Provide the [X, Y] coordinate of the cell's center where the given text is located.  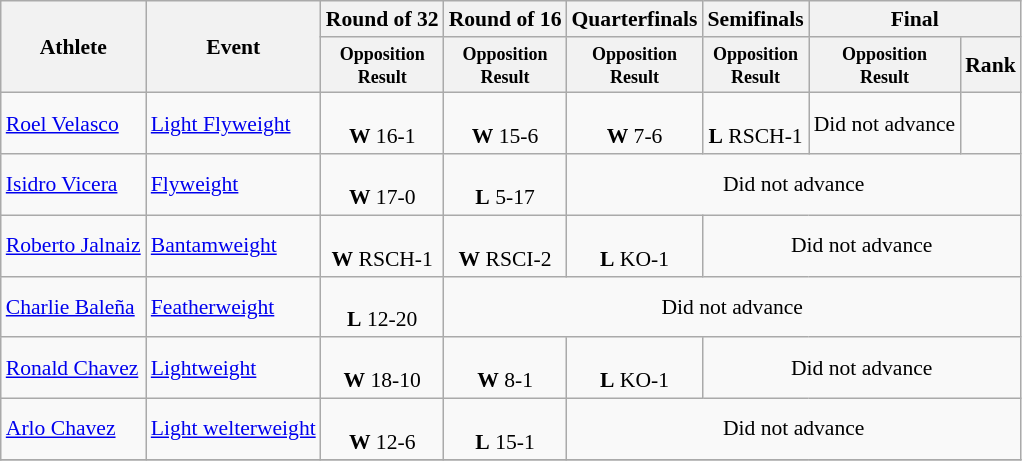
W 17-0 [382, 184]
W 15-6 [506, 124]
Roberto Jalnaiz [74, 246]
L 12-20 [382, 306]
Arlo Chavez [74, 430]
Light Flyweight [234, 124]
Flyweight [234, 184]
Ronald Chavez [74, 368]
Round of 16 [506, 19]
W 7-6 [635, 124]
Featherweight [234, 306]
Bantamweight [234, 246]
Light welterweight [234, 430]
Semifinals [756, 19]
W RSCH-1 [382, 246]
W 8-1 [506, 368]
W RSCI-2 [506, 246]
W 18-10 [382, 368]
Athlete [74, 47]
Quarterfinals [635, 19]
Charlie Baleña [74, 306]
L 5-17 [506, 184]
Isidro Vicera [74, 184]
Event [234, 47]
Roel Velasco [74, 124]
Final [915, 19]
Rank [990, 65]
W 16-1 [382, 124]
L 15-1 [506, 430]
W 12-6 [382, 430]
L RSCH-1 [756, 124]
Lightweight [234, 368]
Round of 32 [382, 19]
